Scan for the cell matching the given text and deliver its [X, Y] coordinate at center. 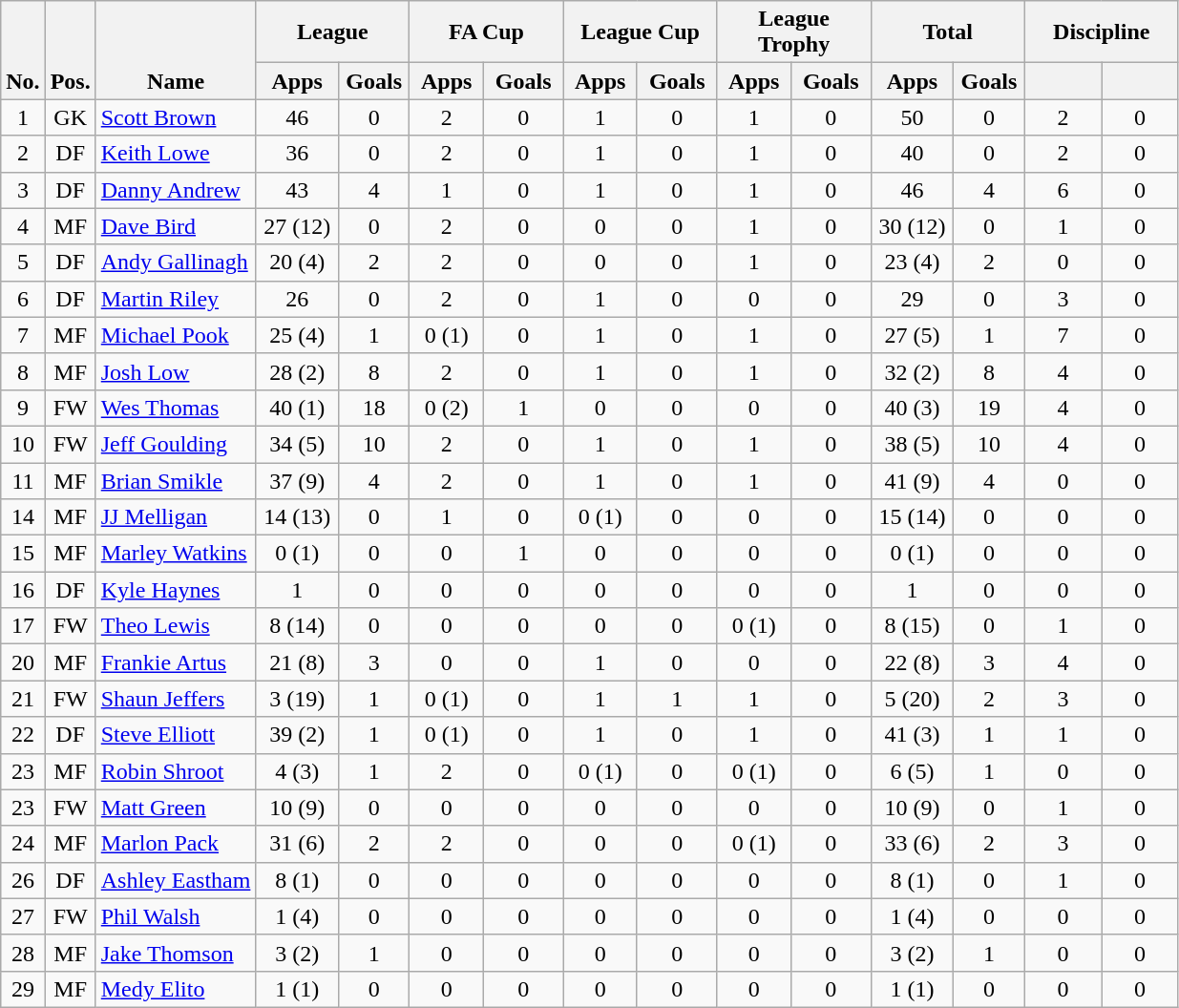
27 [23, 916]
21 (8) [298, 662]
Total [947, 32]
Michael Pook [176, 335]
27 (12) [298, 226]
League Cup [640, 32]
22 (8) [913, 662]
40 (3) [913, 408]
Marlon Pack [176, 844]
25 (4) [298, 335]
16 [23, 590]
Kyle Haynes [176, 590]
6 (5) [913, 771]
Wes Thomas [176, 408]
5 [23, 262]
8 (14) [298, 626]
20 (4) [298, 262]
36 [298, 154]
Martin Riley [176, 299]
League [332, 32]
27 (5) [913, 335]
24 [23, 844]
40 (1) [298, 408]
JJ Melligan [176, 517]
30 (12) [913, 226]
Josh Low [176, 371]
League Trophy [794, 32]
Andy Gallinagh [176, 262]
50 [913, 117]
4 (3) [298, 771]
Jake Thomson [176, 953]
19 [989, 408]
GK [71, 117]
33 (6) [913, 844]
Frankie Artus [176, 662]
38 (5) [913, 444]
18 [374, 408]
9 [23, 408]
14 (13) [298, 517]
21 [23, 699]
32 (2) [913, 371]
Keith Lowe [176, 154]
15 [23, 554]
34 (5) [298, 444]
Name [176, 50]
No. [23, 50]
20 [23, 662]
11 [23, 480]
14 [23, 517]
37 (9) [298, 480]
28 [23, 953]
Scott Brown [176, 117]
Discipline [1102, 32]
31 (6) [298, 844]
41 (9) [913, 480]
Pos. [71, 50]
5 (20) [913, 699]
FA Cup [487, 32]
Ashley Eastham [176, 880]
Theo Lewis [176, 626]
0 (2) [447, 408]
Marley Watkins [176, 554]
22 [23, 735]
Jeff Goulding [176, 444]
28 (2) [298, 371]
Shaun Jeffers [176, 699]
Brian Smikle [176, 480]
Robin Shroot [176, 771]
Steve Elliott [176, 735]
3 (19) [298, 699]
Phil Walsh [176, 916]
43 [298, 190]
23 (4) [913, 262]
15 (14) [913, 517]
Danny Andrew [176, 190]
39 (2) [298, 735]
40 [913, 154]
17 [23, 626]
Dave Bird [176, 226]
Matt Green [176, 808]
8 (15) [913, 626]
41 (3) [913, 735]
Medy Elito [176, 989]
